Scan for the cell matching the given text and deliver its (x, y) coordinate at center. 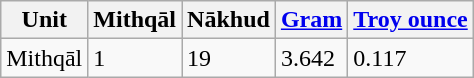
Gram (311, 20)
Unit (44, 20)
19 (229, 58)
Nākhud (229, 20)
1 (135, 58)
Troy ounce (411, 20)
3.642 (311, 58)
0.117 (411, 58)
